Extract the (x, y) coordinate from the center of the cell holding the provided text.  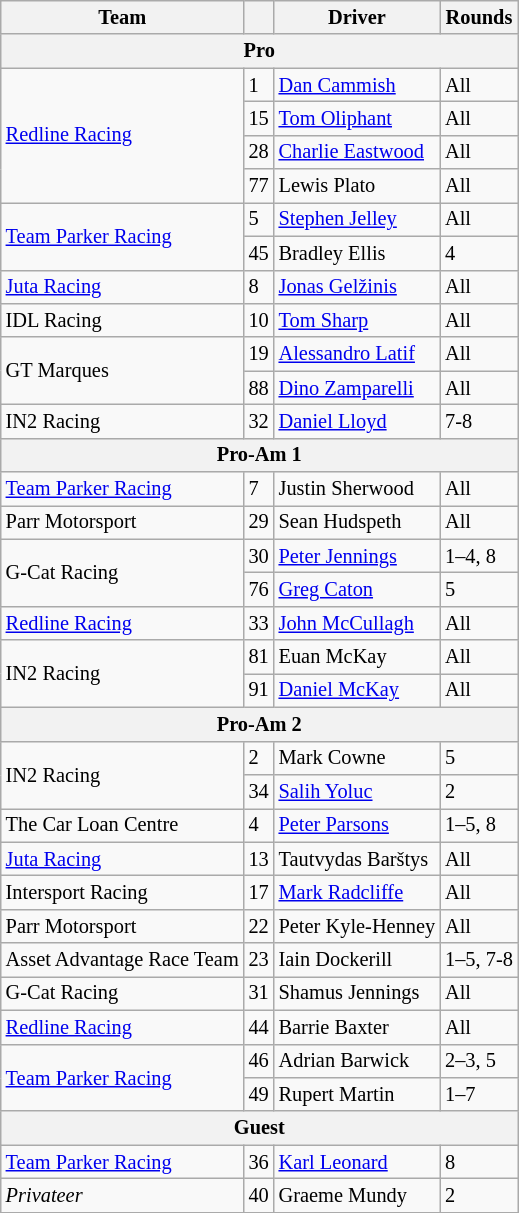
Dino Zamparelli (357, 388)
John McCullagh (357, 623)
1 (259, 85)
The Car Loan Centre (122, 825)
Euan McKay (357, 657)
13 (259, 859)
Intersport Racing (122, 892)
Lewis Plato (357, 186)
2–3, 5 (479, 1061)
1–5, 7-8 (479, 960)
Mark Cowne (357, 758)
1–7 (479, 1094)
Justin Sherwood (357, 489)
19 (259, 354)
Daniel McKay (357, 690)
36 (259, 1162)
22 (259, 926)
77 (259, 186)
91 (259, 690)
Adrian Barwick (357, 1061)
Pro (260, 51)
Bradley Ellis (357, 253)
7 (259, 489)
Charlie Eastwood (357, 152)
31 (259, 993)
49 (259, 1094)
Driver (357, 17)
Tautvydas Barštys (357, 859)
Stephen Jelley (357, 219)
46 (259, 1061)
32 (259, 421)
Privateer (122, 1195)
Jonas Gelžinis (357, 287)
Rupert Martin (357, 1094)
Karl Leonard (357, 1162)
Asset Advantage Race Team (122, 960)
88 (259, 388)
Alessandro Latif (357, 354)
15 (259, 118)
Tom Sharp (357, 320)
Pro-Am 2 (260, 724)
17 (259, 892)
Guest (260, 1128)
Graeme Mundy (357, 1195)
10 (259, 320)
76 (259, 589)
Daniel Lloyd (357, 421)
28 (259, 152)
Peter Kyle-Henney (357, 926)
Rounds (479, 17)
7-8 (479, 421)
44 (259, 1027)
1–5, 8 (479, 825)
29 (259, 522)
Dan Cammish (357, 85)
30 (259, 556)
Pro-Am 1 (260, 455)
Tom Oliphant (357, 118)
40 (259, 1195)
34 (259, 791)
45 (259, 253)
Mark Radcliffe (357, 892)
1–4, 8 (479, 556)
IDL Racing (122, 320)
Barrie Baxter (357, 1027)
23 (259, 960)
Shamus Jennings (357, 993)
Salih Yoluc (357, 791)
Team (122, 17)
33 (259, 623)
Iain Dockerill (357, 960)
81 (259, 657)
Sean Hudspeth (357, 522)
Peter Jennings (357, 556)
Greg Caton (357, 589)
GT Marques (122, 370)
Peter Parsons (357, 825)
